Return (x, y) of the center of cell containing provided text 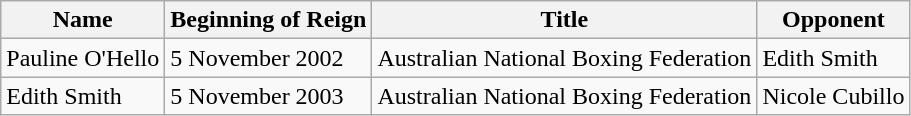
5 November 2002 (268, 58)
Name (83, 20)
Title (564, 20)
5 November 2003 (268, 96)
Opponent (834, 20)
Pauline O'Hello (83, 58)
Nicole Cubillo (834, 96)
Beginning of Reign (268, 20)
